For the text-containing cell, return its midpoint in [X, Y] coordinate format. 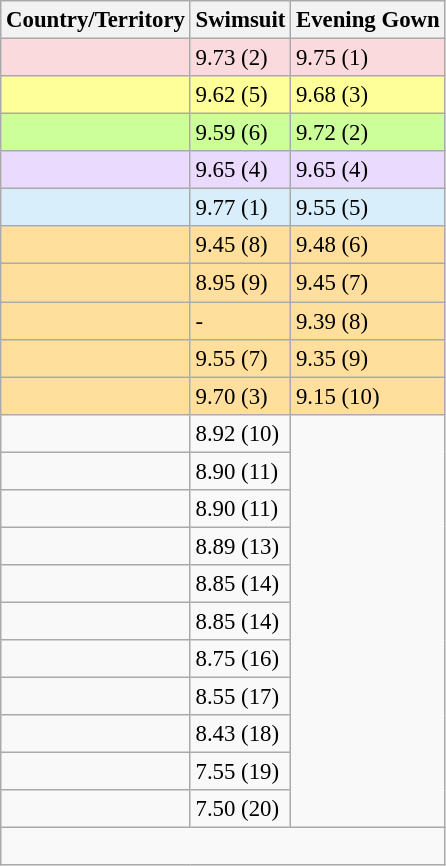
- [240, 321]
9.73 (2) [240, 58]
7.50 (20) [240, 809]
9.70 (3) [240, 396]
9.75 (1) [368, 58]
9.48 (6) [368, 245]
9.59 (6) [240, 133]
8.95 (9) [240, 283]
9.62 (5) [240, 95]
9.45 (7) [368, 283]
9.39 (8) [368, 321]
8.75 (16) [240, 659]
Country/Territory [96, 20]
Evening Gown [368, 20]
7.55 (19) [240, 772]
9.55 (5) [368, 208]
8.92 (10) [240, 433]
Swimsuit [240, 20]
9.72 (2) [368, 133]
8.43 (18) [240, 734]
8.89 (13) [240, 546]
8.55 (17) [240, 697]
9.35 (9) [368, 358]
9.77 (1) [240, 208]
9.15 (10) [368, 396]
9.45 (8) [240, 245]
9.68 (3) [368, 95]
9.55 (7) [240, 358]
